Return (x, y) of the center of cell containing provided text 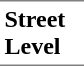
Street Level (42, 33)
